Find where the given text appears and provide that cell's center as (X, Y) coordinate. 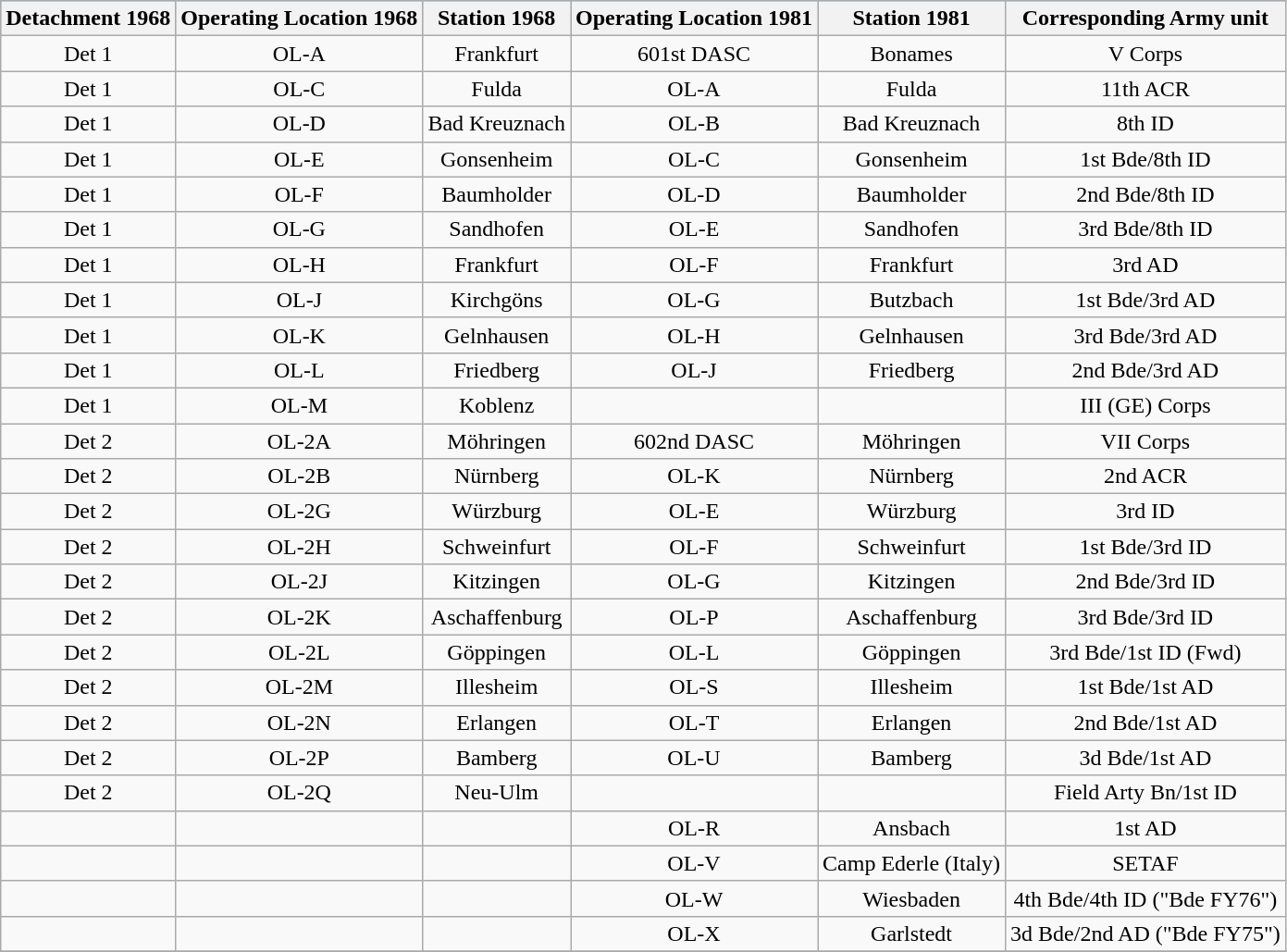
Bonames (912, 54)
Field Arty Bn/1st ID (1145, 793)
Garlstedt (912, 933)
11th ACR (1145, 89)
2nd Bde/3rd AD (1145, 370)
3rd ID (1145, 512)
Operating Location 1968 (300, 19)
Detachment 1968 (89, 19)
OL-R (694, 828)
2nd Bde/1st AD (1145, 723)
OL-2B (300, 476)
Ansbach (912, 828)
OL-U (694, 758)
Koblenz (497, 405)
OL-2P (300, 758)
Station 1981 (912, 19)
602nd DASC (694, 441)
Corresponding Army unit (1145, 19)
OL-2N (300, 723)
Kirchgöns (497, 300)
3rd Bde/1st ID (Fwd) (1145, 652)
Camp Ederle (Italy) (912, 863)
2nd ACR (1145, 476)
SETAF (1145, 863)
VII Corps (1145, 441)
8th ID (1145, 124)
601st DASC (694, 54)
Operating Location 1981 (694, 19)
3rd Bde/3rd AD (1145, 335)
OL-2H (300, 547)
3rd Bde/8th ID (1145, 229)
OL-S (694, 687)
OL-V (694, 863)
OL-B (694, 124)
III (GE) Corps (1145, 405)
3d Bde/2nd AD ("Bde FY75") (1145, 933)
OL-2Q (300, 793)
OL-2L (300, 652)
Neu-Ulm (497, 793)
OL-2M (300, 687)
Wiesbaden (912, 898)
3d Bde/1st AD (1145, 758)
3rd Bde/3rd ID (1145, 617)
OL-2G (300, 512)
2nd Bde/3rd ID (1145, 582)
OL-P (694, 617)
2nd Bde/8th ID (1145, 194)
Butzbach (912, 300)
1st Bde/3rd AD (1145, 300)
OL-2A (300, 441)
4th Bde/4th ID ("Bde FY76") (1145, 898)
1st Bde/1st AD (1145, 687)
Station 1968 (497, 19)
1st Bde/3rd ID (1145, 547)
V Corps (1145, 54)
3rd AD (1145, 265)
OL-M (300, 405)
1st Bde/8th ID (1145, 159)
OL-W (694, 898)
OL-2J (300, 582)
OL-T (694, 723)
1st AD (1145, 828)
OL-2K (300, 617)
OL-X (694, 933)
